Capture the cell that displays the provided text and extract its (X, Y) central coordinate. 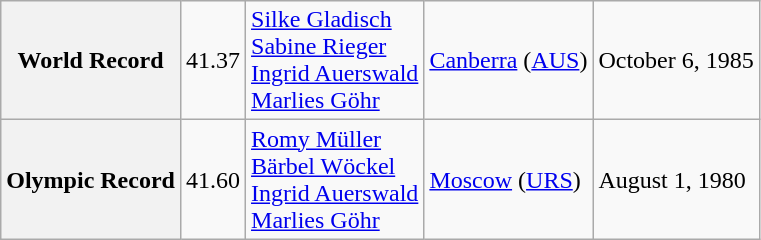
41.37 (212, 60)
41.60 (212, 180)
October 6, 1985 (676, 60)
World Record (91, 60)
Silke Gladisch Sabine Rieger Ingrid Auerswald Marlies Göhr (335, 60)
August 1, 1980 (676, 180)
Canberra (AUS) (508, 60)
Moscow (URS) (508, 180)
Romy Müller Bärbel Wöckel Ingrid Auerswald Marlies Göhr (335, 180)
Olympic Record (91, 180)
